Scan for the cell matching the given text and deliver its (X, Y) coordinate at center. 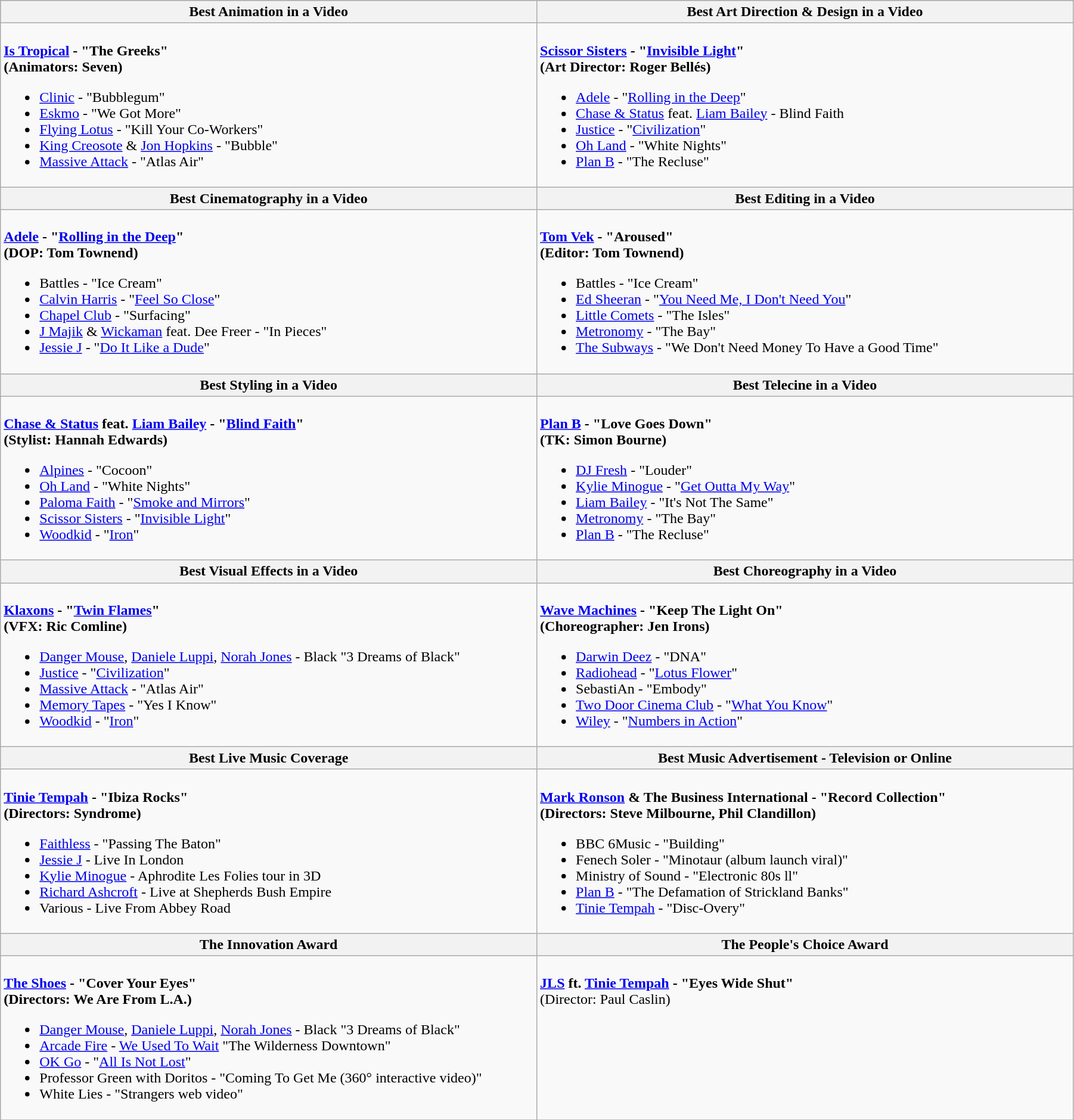
Best Cinematography in a Video (269, 198)
Best Editing in a Video (805, 198)
Best Art Direction & Design in a Video (805, 12)
The People's Choice Award (805, 944)
Best Visual Effects in a Video (269, 571)
The Innovation Award (269, 944)
Best Animation in a Video (269, 12)
JLS ft. Tinie Tempah - "Eyes Wide Shut" (Director: Paul Caslin) (805, 1038)
Best Telecine in a Video (805, 385)
Best Choreography in a Video (805, 571)
Best Music Advertisement - Television or Online (805, 758)
Best Styling in a Video (269, 385)
Best Live Music Coverage (269, 758)
